Output the (X, Y) coordinate of the center of the cell containing the given text.  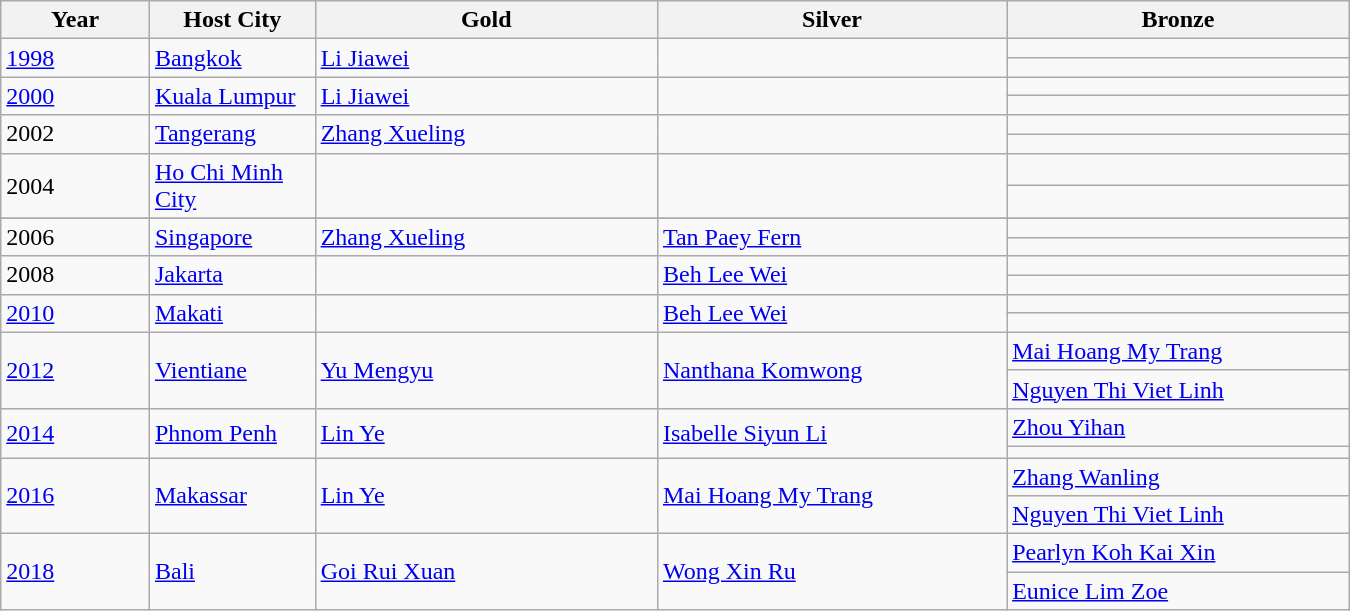
2006 (76, 237)
Singapore (232, 237)
Nanthana Komwong (832, 370)
Makassar (232, 496)
2018 (76, 572)
Isabelle Siyun Li (832, 432)
1998 (76, 58)
Bronze (1178, 20)
Yu Mengyu (486, 370)
Bali (232, 572)
Eunice Lim Zoe (1178, 591)
2012 (76, 370)
Bangkok (232, 58)
Year (76, 20)
Zhou Yihan (1178, 427)
2014 (76, 432)
Host City (232, 20)
2000 (76, 96)
Kuala Lumpur (232, 96)
Pearlyn Koh Kai Xin (1178, 553)
Silver (832, 20)
Makati (232, 313)
Wong Xin Ru (832, 572)
Gold (486, 20)
2010 (76, 313)
Jakarta (232, 275)
Zhang Wanling (1178, 477)
Ho Chi Minh City (232, 186)
2002 (76, 134)
Tan Paey Fern (832, 237)
Goi Rui Xuan (486, 572)
Vientiane (232, 370)
2016 (76, 496)
Tangerang (232, 134)
Phnom Penh (232, 432)
2004 (76, 186)
2008 (76, 275)
